Provide the [X, Y] coordinate of the cell's center where the given text is located.  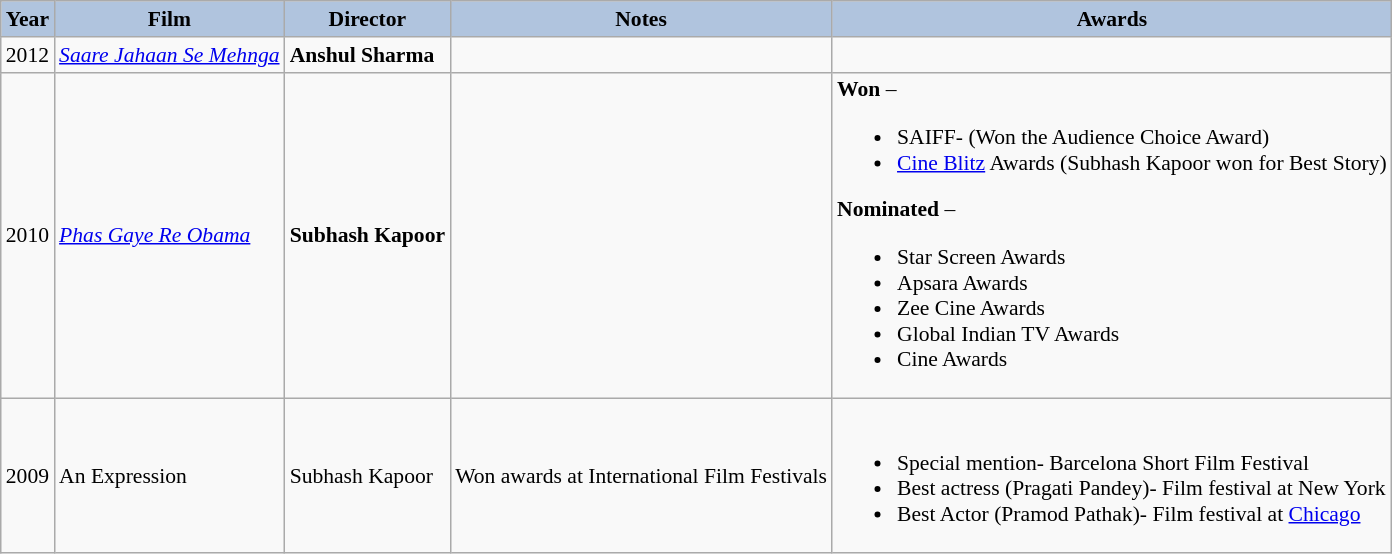
Awards [1112, 19]
Phas Gaye Re Obama [170, 235]
Saare Jahaan Se Mehnga [170, 55]
Notes [641, 19]
Film [170, 19]
Anshul Sharma [368, 55]
Year [28, 19]
Director [368, 19]
An Expression [170, 476]
2012 [28, 55]
2010 [28, 235]
Won awards at International Film Festivals [641, 476]
2009 [28, 476]
